Capture the cell that displays the provided text and extract its (x, y) central coordinate. 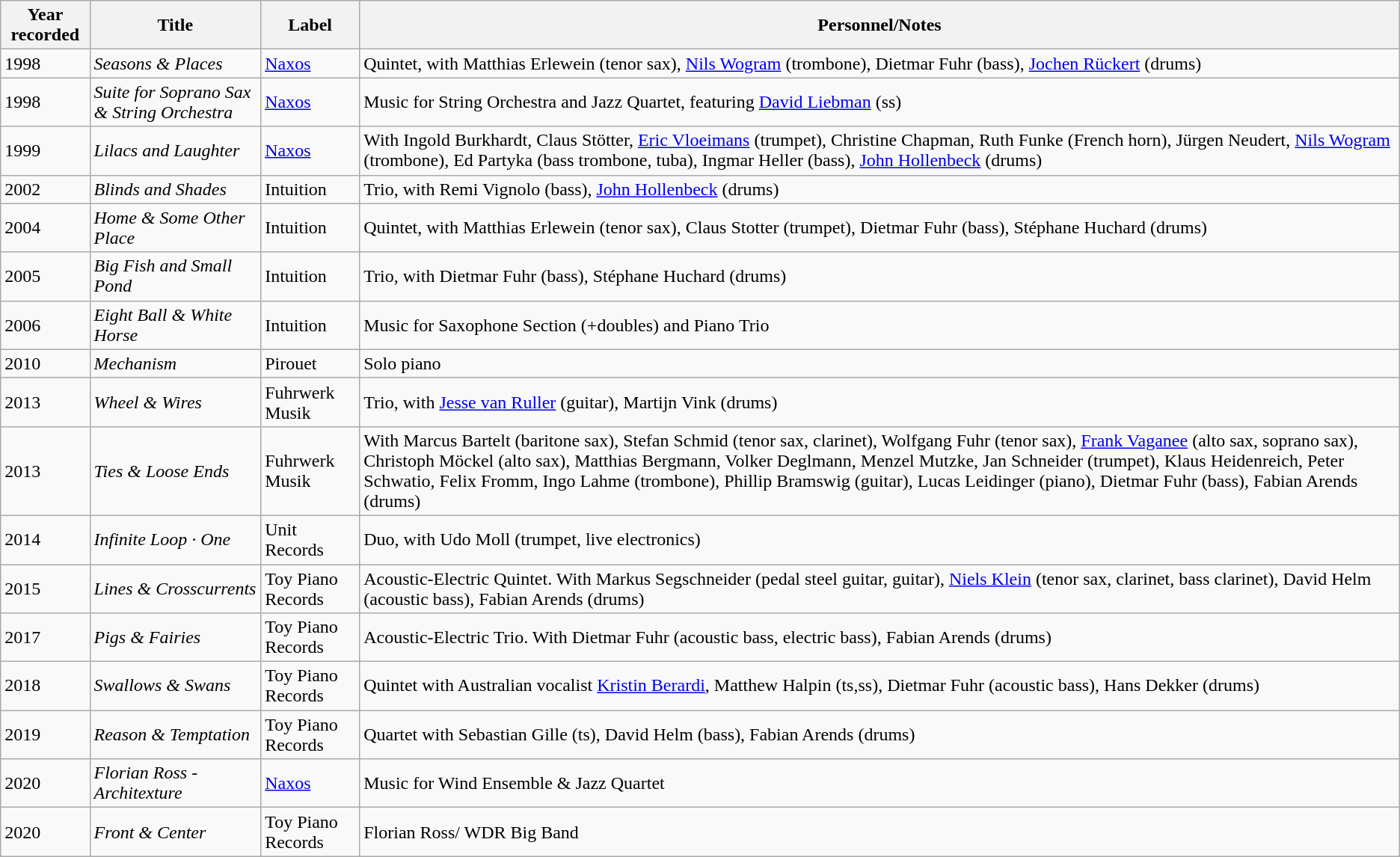
Quartet with Sebastian Gille (ts), David Helm (bass), Fabian Arends (drums) (879, 734)
2004 (45, 227)
Mechanism (175, 363)
2005 (45, 277)
1999 (45, 151)
Acoustic-Electric Trio. With Dietmar Fuhr (acoustic bass, electric bass), Fabian Arends (drums) (879, 637)
Pigs & Fairies (175, 637)
Wheel & Wires (175, 402)
2014 (45, 540)
Pirouet (310, 363)
2010 (45, 363)
Lilacs and Laughter (175, 151)
Big Fish and Small Pond (175, 277)
Music for Saxophone Section (+doubles) and Piano Trio (879, 325)
Florian Ross/ WDR Big Band (879, 832)
Music for String Orchestra and Jazz Quartet, featuring David Liebman (ss) (879, 102)
Florian Ross - Architexture (175, 784)
Unit Records (310, 540)
Front & Center (175, 832)
Personnel/Notes (879, 25)
Label (310, 25)
Ties & Loose Ends (175, 471)
Duo, with Udo Moll (trumpet, live electronics) (879, 540)
2018 (45, 686)
2006 (45, 325)
Reason & Temptation (175, 734)
Infinite Loop ∙ One (175, 540)
2019 (45, 734)
Year recorded (45, 25)
Eight Ball & White Horse (175, 325)
Title (175, 25)
Trio, with Jesse van Ruller (guitar), Martijn Vink (drums) (879, 402)
Blinds and Shades (175, 189)
2015 (45, 588)
Solo piano (879, 363)
Trio, with Dietmar Fuhr (bass), Stéphane Huchard (drums) (879, 277)
2002 (45, 189)
Quintet with Australian vocalist Kristin Berardi, Matthew Halpin (ts,ss), Dietmar Fuhr (acoustic bass), Hans Dekker (drums) (879, 686)
Trio, with Remi Vignolo (bass), John Hollenbeck (drums) (879, 189)
Quintet, with Matthias Erlewein (tenor sax), Nils Wogram (trombone), Dietmar Fuhr (bass), Jochen Rückert (drums) (879, 64)
Home & Some Other Place (175, 227)
Quintet, with Matthias Erlewein (tenor sax), Claus Stotter (trumpet), Dietmar Fuhr (bass), Stéphane Huchard (drums) (879, 227)
Lines & Crosscurrents (175, 588)
Swallows & Swans (175, 686)
Seasons & Places (175, 64)
2017 (45, 637)
Suite for Soprano Sax & String Orchestra (175, 102)
Music for Wind Ensemble & Jazz Quartet (879, 784)
